Scan for the cell matching the given text and deliver its (x, y) coordinate at center. 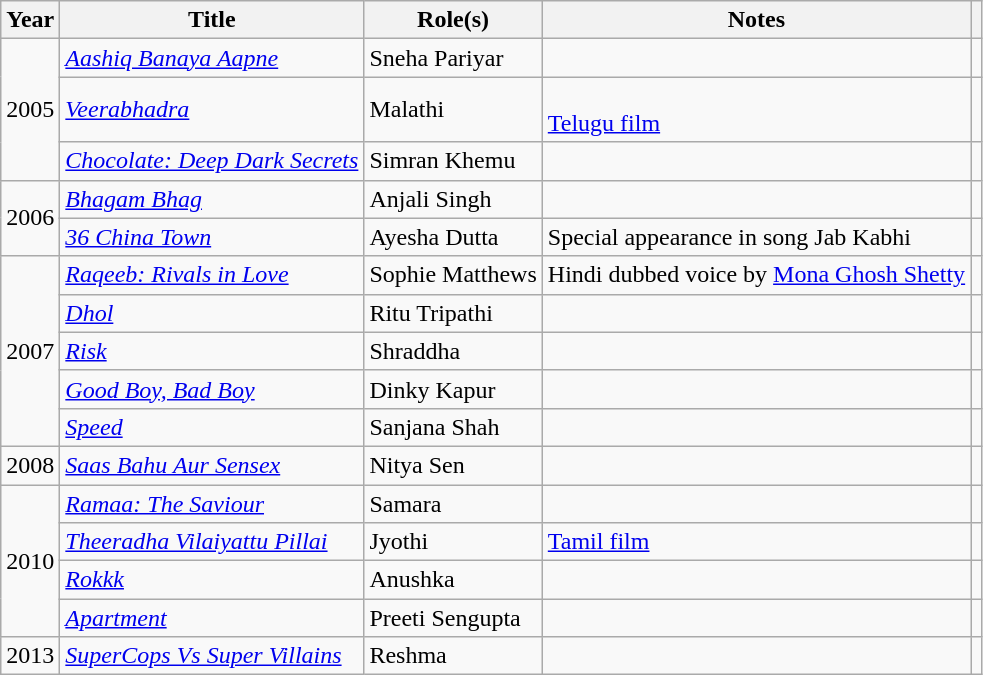
Saas Bahu Aur Sensex (212, 465)
Apartment (212, 618)
2008 (30, 465)
Year (30, 20)
Veerabhadra (212, 110)
Tamil film (756, 542)
2005 (30, 110)
Risk (212, 351)
Special appearance in song Jab Kabhi (756, 237)
Ayesha Dutta (453, 237)
Simran Khemu (453, 161)
SuperCops Vs Super Villains (212, 656)
2007 (30, 351)
2010 (30, 560)
Jyothi (453, 542)
Chocolate: Deep Dark Secrets (212, 161)
Samara (453, 503)
Nitya Sen (453, 465)
Theeradha Vilaiyattu Pillai (212, 542)
Ritu Tripathi (453, 313)
Anjali Singh (453, 199)
Good Boy, Bad Boy (212, 389)
Telugu film (756, 110)
Notes (756, 20)
Raqeeb: Rivals in Love (212, 275)
Aashiq Banaya Aapne (212, 58)
Reshma (453, 656)
Sophie Matthews (453, 275)
Ramaa: The Saviour (212, 503)
Rokkk (212, 580)
2006 (30, 218)
Preeti Sengupta (453, 618)
Title (212, 20)
Anushka (453, 580)
2013 (30, 656)
Dinky Kapur (453, 389)
Hindi dubbed voice by Mona Ghosh Shetty (756, 275)
Role(s) (453, 20)
Shraddha (453, 351)
Malathi (453, 110)
Speed (212, 427)
Sanjana Shah (453, 427)
Sneha Pariyar (453, 58)
Bhagam Bhag (212, 199)
36 China Town (212, 237)
Dhol (212, 313)
